Return [x, y] of the center of cell containing provided text 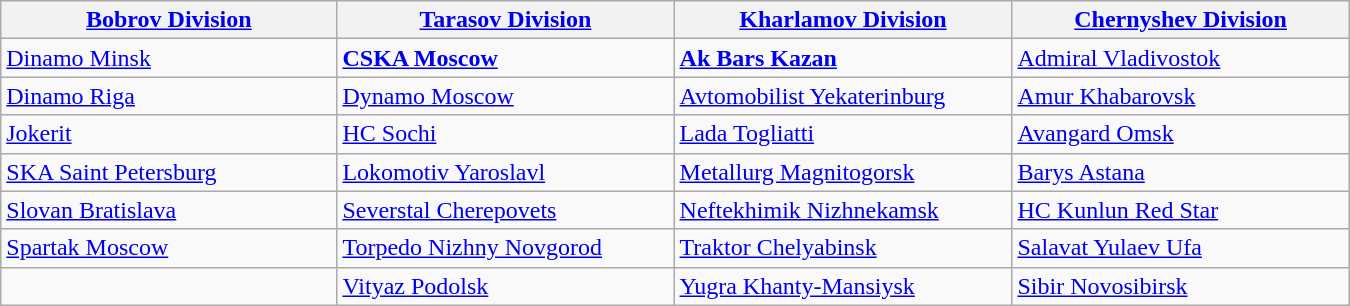
Neftekhimik Nizhnekamsk [843, 210]
Bobrov Division [169, 20]
SKA Saint Petersburg [169, 172]
Lada Togliatti [843, 134]
Dinamo Minsk [169, 58]
Barys Astana [1180, 172]
Jokerit [169, 134]
Spartak Moscow [169, 248]
Salavat Yulaev Ufa [1180, 248]
Slovan Bratislava [169, 210]
Tarasov Division [506, 20]
Amur Khabarovsk [1180, 96]
Avtomobilist Yekaterinburg [843, 96]
Yugra Khanty-Mansiysk [843, 286]
Sibir Novosibirsk [1180, 286]
Dynamo Moscow [506, 96]
Torpedo Nizhny Novgorod [506, 248]
HC Kunlun Red Star [1180, 210]
Ak Bars Kazan [843, 58]
Vityaz Podolsk [506, 286]
Chernyshev Division [1180, 20]
Severstal Cherepovets [506, 210]
Admiral Vladivostok [1180, 58]
Avangard Omsk [1180, 134]
Dinamo Riga [169, 96]
Kharlamov Division [843, 20]
Traktor Chelyabinsk [843, 248]
CSKA Moscow [506, 58]
Metallurg Magnitogorsk [843, 172]
HC Sochi [506, 134]
Lokomotiv Yaroslavl [506, 172]
